Output the [X, Y] coordinate of the center of the cell containing the given text.  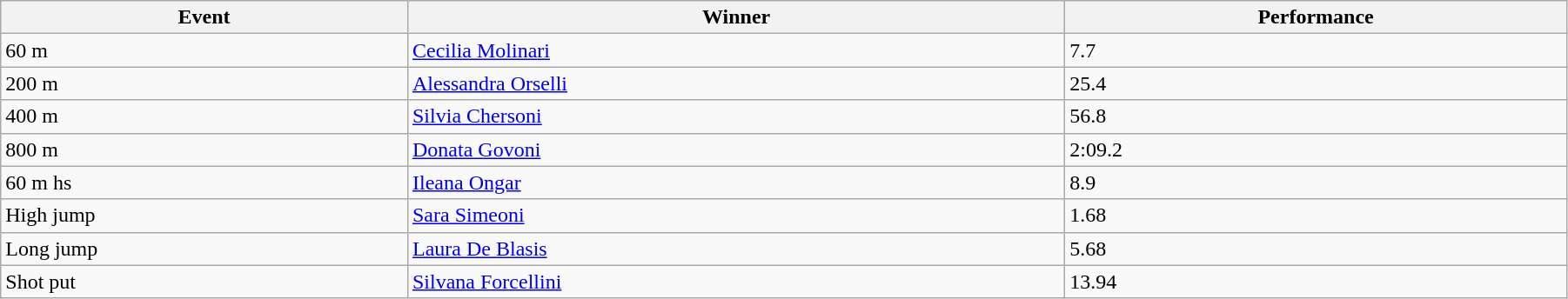
25.4 [1316, 83]
800 m [204, 149]
Donata Govoni [736, 149]
Alessandra Orselli [736, 83]
Laura De Blasis [736, 249]
High jump [204, 216]
Long jump [204, 249]
400 m [204, 116]
8.9 [1316, 183]
Silvia Chersoni [736, 116]
Event [204, 17]
Cecilia Molinari [736, 50]
56.8 [1316, 116]
1.68 [1316, 216]
7.7 [1316, 50]
Performance [1316, 17]
2:09.2 [1316, 149]
Sara Simeoni [736, 216]
Shot put [204, 282]
Silvana Forcellini [736, 282]
200 m [204, 83]
5.68 [1316, 249]
Ileana Ongar [736, 183]
13.94 [1316, 282]
Winner [736, 17]
60 m [204, 50]
60 m hs [204, 183]
